For the text-containing cell, return its midpoint in [x, y] coordinate format. 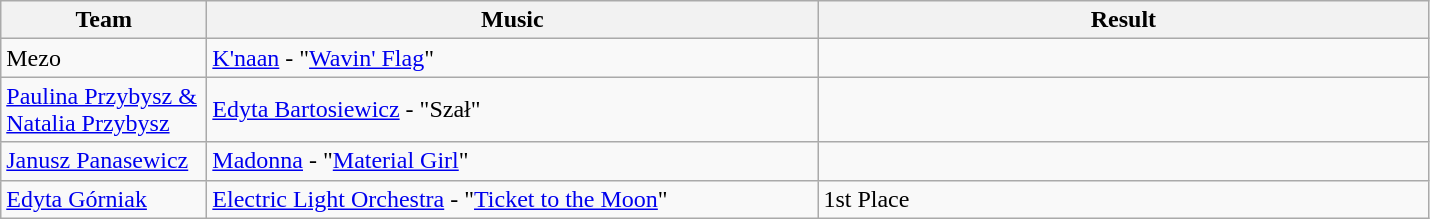
Mezo [104, 58]
K'naan - "Wavin' Flag" [512, 58]
1st Place [1124, 199]
Janusz Panasewicz [104, 161]
Edyta Bartosiewicz - "Szał" [512, 110]
Electric Light Orchestra - "Ticket to the Moon" [512, 199]
Music [512, 20]
Result [1124, 20]
Team [104, 20]
Paulina Przybysz & Natalia Przybysz [104, 110]
Edyta Górniak [104, 199]
Madonna - "Material Girl" [512, 161]
